Extract the (x, y) coordinate from the center of the cell holding the provided text.  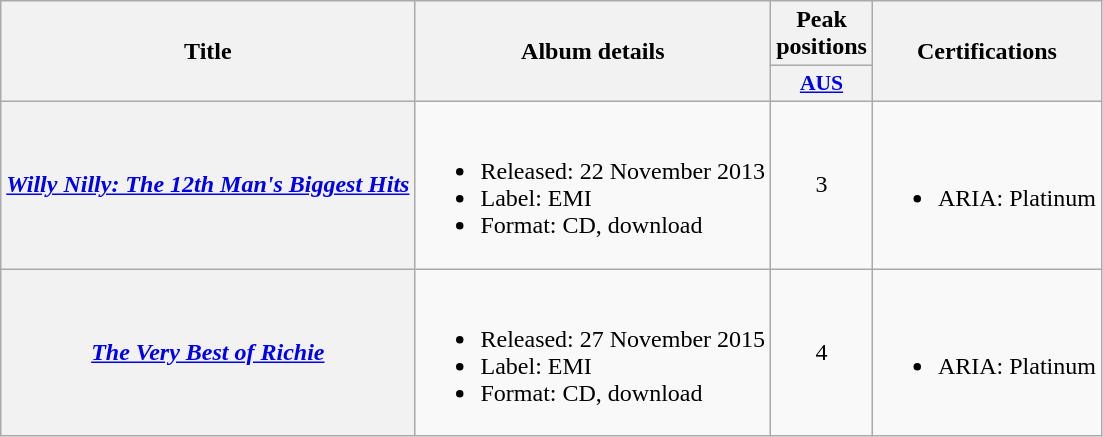
Title (208, 52)
Released: 27 November 2015Label: EMIFormat: CD, download (593, 352)
4 (822, 352)
3 (822, 184)
Released: 22 November 2013Label: EMIFormat: CD, download (593, 184)
AUS (822, 84)
Willy Nilly: The 12th Man's Biggest Hits (208, 184)
Certifications (986, 52)
Album details (593, 52)
The Very Best of Richie (208, 352)
Peak positions (822, 34)
